Capture the cell that displays the provided text and extract its (X, Y) central coordinate. 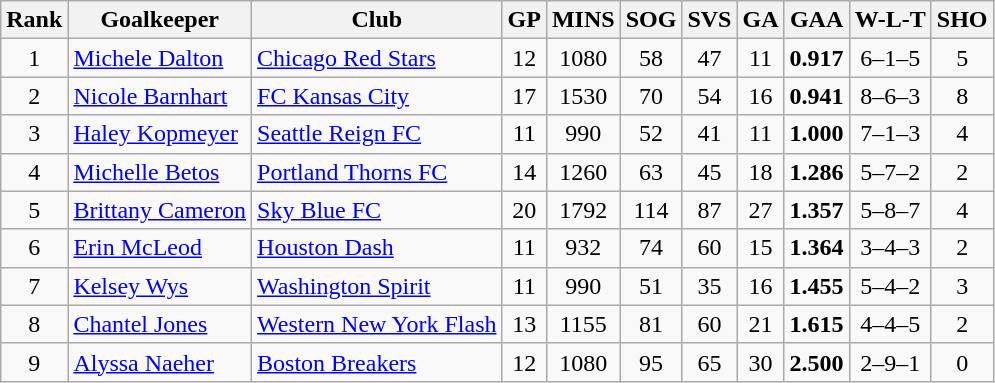
Michele Dalton (160, 58)
0 (962, 362)
87 (710, 210)
35 (710, 286)
13 (524, 324)
GAA (816, 20)
1.357 (816, 210)
Haley Kopmeyer (160, 134)
W-L-T (890, 20)
1530 (583, 96)
18 (760, 172)
47 (710, 58)
5–4–2 (890, 286)
1155 (583, 324)
GP (524, 20)
45 (710, 172)
74 (651, 248)
9 (34, 362)
1.615 (816, 324)
5–8–7 (890, 210)
Chicago Red Stars (377, 58)
Houston Dash (377, 248)
Michelle Betos (160, 172)
1.455 (816, 286)
2.500 (816, 362)
MINS (583, 20)
Nicole Barnhart (160, 96)
21 (760, 324)
7–1–3 (890, 134)
Rank (34, 20)
Brittany Cameron (160, 210)
FC Kansas City (377, 96)
Club (377, 20)
Boston Breakers (377, 362)
14 (524, 172)
114 (651, 210)
0.941 (816, 96)
5–7–2 (890, 172)
20 (524, 210)
SHO (962, 20)
15 (760, 248)
7 (34, 286)
Kelsey Wys (160, 286)
GA (760, 20)
3–4–3 (890, 248)
70 (651, 96)
58 (651, 58)
1.364 (816, 248)
52 (651, 134)
95 (651, 362)
Goalkeeper (160, 20)
65 (710, 362)
Erin McLeod (160, 248)
1.286 (816, 172)
30 (760, 362)
Washington Spirit (377, 286)
4–4–5 (890, 324)
8–6–3 (890, 96)
Chantel Jones (160, 324)
932 (583, 248)
Sky Blue FC (377, 210)
0.917 (816, 58)
SVS (710, 20)
Seattle Reign FC (377, 134)
Western New York Flash (377, 324)
6 (34, 248)
1792 (583, 210)
Alyssa Naeher (160, 362)
63 (651, 172)
27 (760, 210)
SOG (651, 20)
51 (651, 286)
1260 (583, 172)
6–1–5 (890, 58)
Portland Thorns FC (377, 172)
41 (710, 134)
17 (524, 96)
2–9–1 (890, 362)
1.000 (816, 134)
1 (34, 58)
54 (710, 96)
81 (651, 324)
